Provide the [x, y] coordinate of the cell's center where the given text is located.  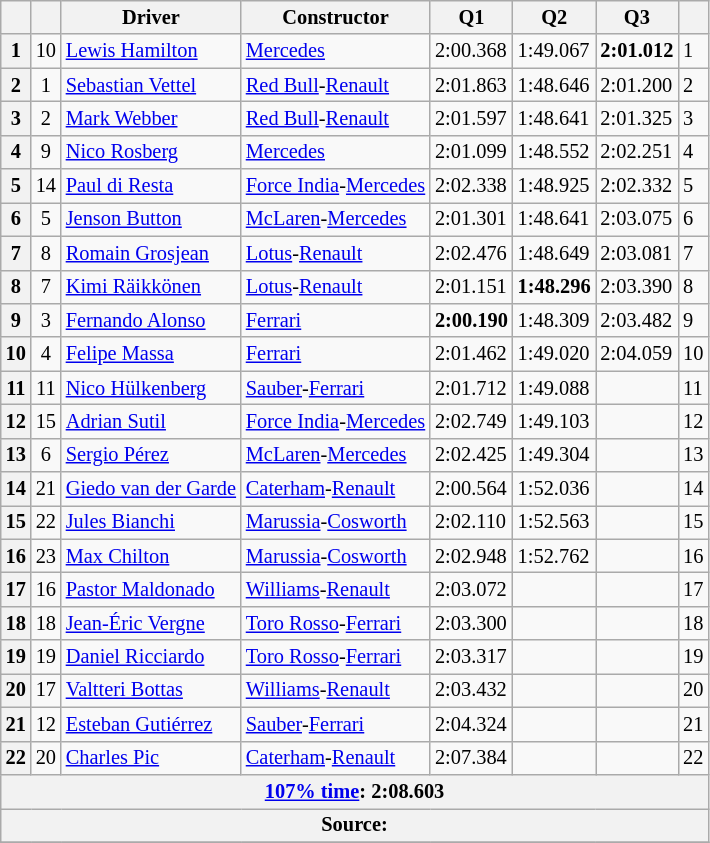
Driver [151, 17]
2:01.597 [472, 118]
2:01.462 [472, 354]
2:01.012 [638, 51]
107% time: 2:08.603 [355, 791]
Kimi Räikkönen [151, 287]
1:49.088 [554, 388]
Sergio Pérez [151, 455]
Lewis Hamilton [151, 51]
1:49.020 [554, 354]
2:02.338 [472, 186]
1:52.762 [554, 556]
Charles Pic [151, 758]
Constructor [336, 17]
2:03.482 [638, 320]
1:49.103 [554, 421]
1:49.067 [554, 51]
Nico Hülkenberg [151, 388]
Paul di Resta [151, 186]
2:01.712 [472, 388]
Q1 [472, 17]
1:48.649 [554, 253]
2:00.190 [472, 320]
2:03.432 [472, 690]
Sebastian Vettel [151, 85]
Pastor Maldonado [151, 589]
Adrian Sutil [151, 421]
2:01.325 [638, 118]
1:48.296 [554, 287]
2:04.324 [472, 724]
2:01.200 [638, 85]
Jules Bianchi [151, 522]
1:48.925 [554, 186]
1:52.036 [554, 489]
Q3 [638, 17]
2:01.863 [472, 85]
1:48.646 [554, 85]
2:03.075 [638, 219]
1:49.304 [554, 455]
2:01.099 [472, 152]
Esteban Gutiérrez [151, 724]
2:02.110 [472, 522]
2:02.251 [638, 152]
Daniel Ricciardo [151, 657]
2:02.332 [638, 186]
1:48.552 [554, 152]
2:00.564 [472, 489]
2:02.425 [472, 455]
2:01.301 [472, 219]
2:03.390 [638, 287]
2:04.059 [638, 354]
2:02.749 [472, 421]
Jenson Button [151, 219]
Fernando Alonso [151, 320]
Giedo van der Garde [151, 489]
2:02.476 [472, 253]
1:52.563 [554, 522]
Nico Rosberg [151, 152]
Mark Webber [151, 118]
2:07.384 [472, 758]
Romain Grosjean [151, 253]
Felipe Massa [151, 354]
2:02.948 [472, 556]
2:03.317 [472, 657]
2:03.300 [472, 623]
23 [46, 556]
Source: [355, 825]
2:01.151 [472, 287]
2:00.368 [472, 51]
Q2 [554, 17]
Valtteri Bottas [151, 690]
1:48.309 [554, 320]
Max Chilton [151, 556]
2:03.081 [638, 253]
Jean-Éric Vergne [151, 623]
2:03.072 [472, 589]
